Scan for the cell matching the given text and deliver its [X, Y] coordinate at center. 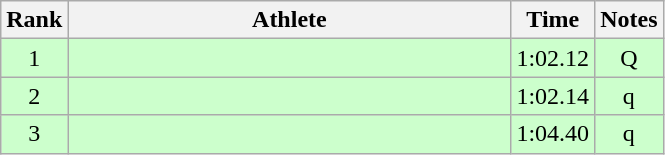
1:02.12 [553, 58]
2 [34, 96]
1:04.40 [553, 134]
Time [553, 20]
1 [34, 58]
3 [34, 134]
1:02.14 [553, 96]
Q [629, 58]
Rank [34, 20]
Notes [629, 20]
Athlete [290, 20]
